Output the (X, Y) coordinate of the center of the cell containing the given text.  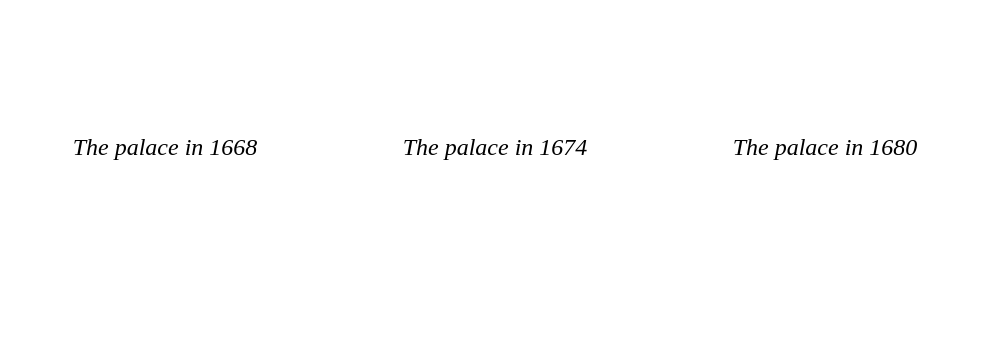
The palace in 1674 (495, 232)
The palace in 1668 (165, 232)
The palace in 1680 (825, 232)
